Detect which cell encompasses the target text, then output its [x, y] center coordinate. 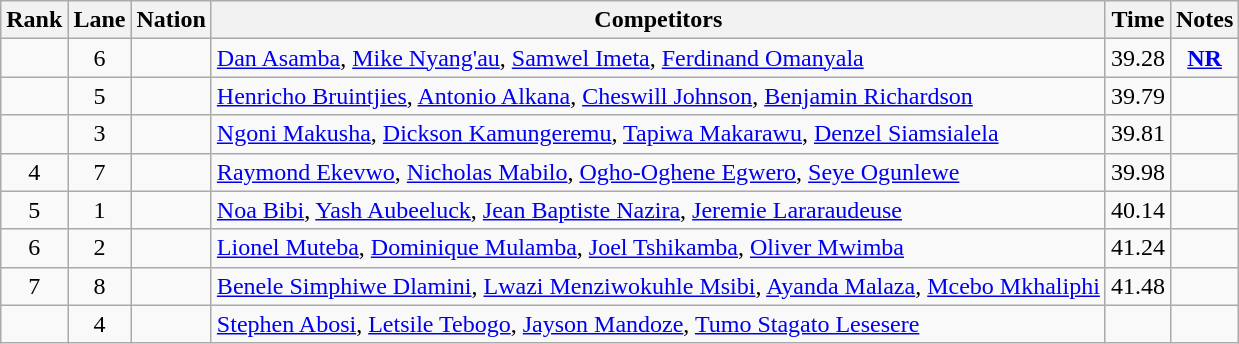
39.98 [1138, 172]
Raymond Ekevwo, Nicholas Mabilo, Ogho-Oghene Egwero, Seye Ogunlewe [658, 172]
39.81 [1138, 134]
1 [100, 210]
Notes [1204, 20]
Rank [34, 20]
3 [100, 134]
39.28 [1138, 58]
Lane [100, 20]
Henricho Bruintjies, Antonio Alkana, Cheswill Johnson, Benjamin Richardson [658, 96]
Nation [171, 20]
2 [100, 248]
NR [1204, 58]
8 [100, 286]
41.24 [1138, 248]
40.14 [1138, 210]
Benele Simphiwe Dlamini, Lwazi Menziwokuhle Msibi, Ayanda Malaza, Mcebo Mkhaliphi [658, 286]
Time [1138, 20]
Competitors [658, 20]
Ngoni Makusha, Dickson Kamungeremu, Tapiwa Makarawu, Denzel Siamsialela [658, 134]
41.48 [1138, 286]
Dan Asamba, Mike Nyang'au, Samwel Imeta, Ferdinand Omanyala [658, 58]
Lionel Muteba, Dominique Mulamba, Joel Tshikamba, Oliver Mwimba [658, 248]
Noa Bibi, Yash Aubeeluck, Jean Baptiste Nazira, Jeremie Lararaudeuse [658, 210]
Stephen Abosi, Letsile Tebogo, Jayson Mandoze, Tumo Stagato Lesesere [658, 324]
39.79 [1138, 96]
